From the cell containing the given text, extract its center point as [X, Y] coordinate. 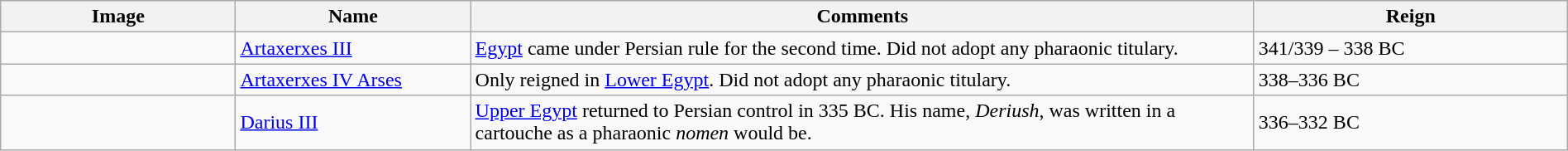
338–336 BC [1411, 80]
Reign [1411, 17]
Artaxerxes III [353, 48]
Comments [862, 17]
Egypt came under Persian rule for the second time. Did not adopt any pharaonic titulary. [862, 48]
336–332 BC [1411, 123]
Artaxerxes IV Arses [353, 80]
Darius III [353, 123]
341/339 – 338 BC [1411, 48]
Upper Egypt returned to Persian control in 335 BC. His name, Deriush, was written in a cartouche as a pharaonic nomen would be. [862, 123]
Only reigned in Lower Egypt. Did not adopt any pharaonic titulary. [862, 80]
Name [353, 17]
Image [118, 17]
